Extract the [x, y] coordinate from the center of the cell holding the provided text.  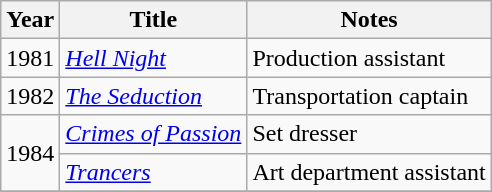
Trancers [154, 172]
1981 [30, 58]
Art department assistant [369, 172]
1982 [30, 96]
Transportation captain [369, 96]
Notes [369, 20]
1984 [30, 153]
Crimes of Passion [154, 134]
Year [30, 20]
Production assistant [369, 58]
Title [154, 20]
The Seduction [154, 96]
Set dresser [369, 134]
Hell Night [154, 58]
